Pinpoint the cell where the given text exists, returning its (X, Y) midpoint coordinate. 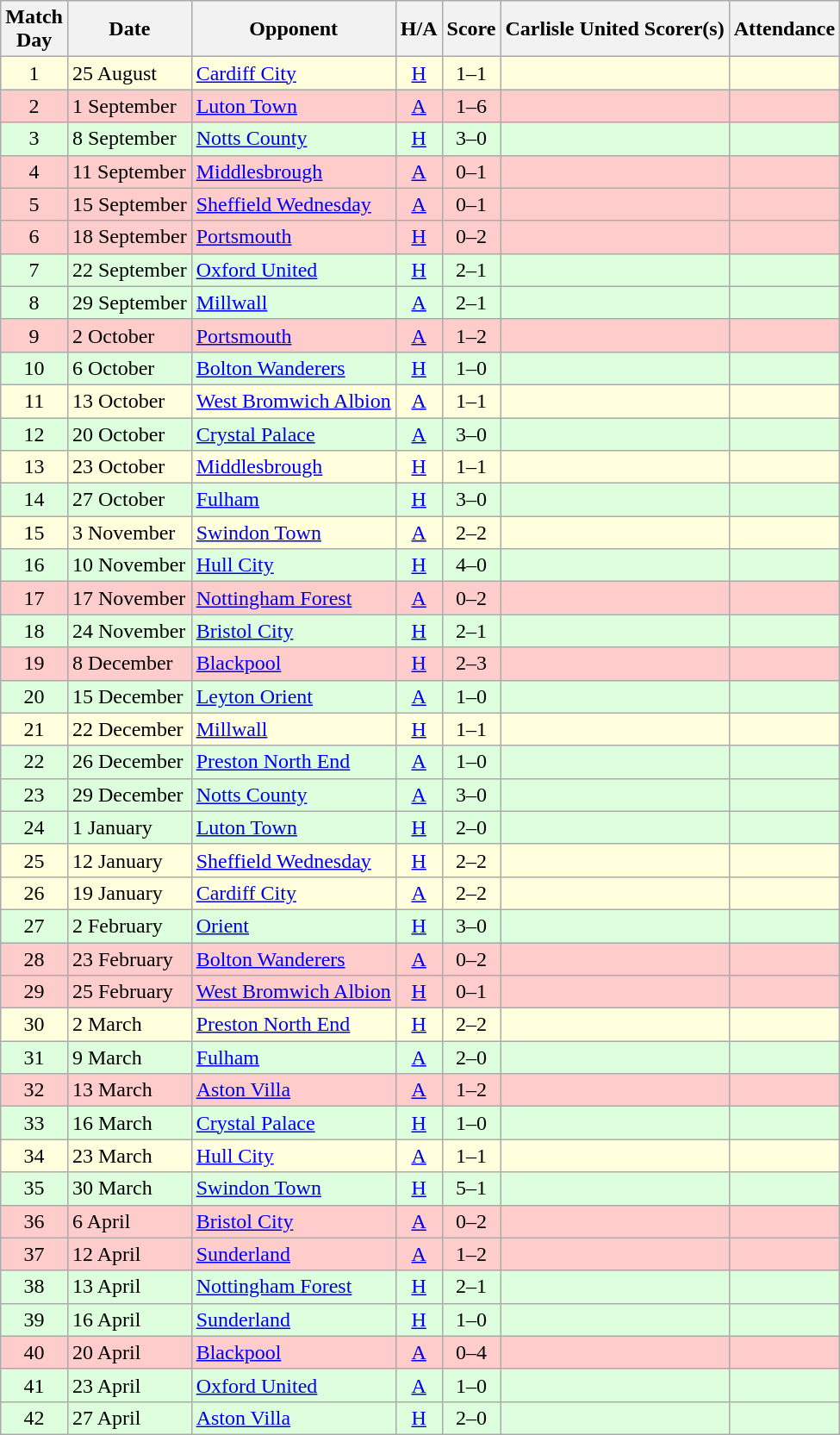
28 (34, 959)
36 (34, 1221)
3 November (129, 533)
Orient (293, 926)
6 (34, 237)
5 (34, 204)
24 (34, 827)
23 October (129, 467)
8 December (129, 664)
25 (34, 860)
Opponent (293, 29)
34 (34, 1156)
31 (34, 1058)
11 (34, 401)
6 October (129, 368)
22 December (129, 729)
Attendance (784, 29)
9 (34, 335)
Leyton Orient (293, 696)
17 November (129, 598)
16 April (129, 1320)
27 April (129, 1418)
23 April (129, 1385)
2 February (129, 926)
19 January (129, 893)
29 (34, 992)
6 April (129, 1221)
13 (34, 467)
12 January (129, 860)
24 November (129, 631)
Carlisle United Scorer(s) (615, 29)
1 (34, 73)
23 February (129, 959)
19 (34, 664)
0–4 (471, 1352)
5–1 (471, 1189)
42 (34, 1418)
8 September (129, 139)
40 (34, 1352)
29 September (129, 303)
20 (34, 696)
20 October (129, 434)
17 (34, 598)
14 (34, 500)
16 March (129, 1123)
18 September (129, 237)
15 September (129, 204)
27 October (129, 500)
9 March (129, 1058)
1 September (129, 106)
32 (34, 1090)
12 April (129, 1254)
Score (471, 29)
2 October (129, 335)
15 December (129, 696)
Match Day (34, 29)
Date (129, 29)
3 (34, 139)
23 March (129, 1156)
8 (34, 303)
23 (34, 795)
H/A (419, 29)
27 (34, 926)
2–3 (471, 664)
33 (34, 1123)
11 September (129, 172)
21 (34, 729)
1 January (129, 827)
13 April (129, 1287)
25 August (129, 73)
35 (34, 1189)
41 (34, 1385)
37 (34, 1254)
1–6 (471, 106)
2 (34, 106)
18 (34, 631)
4 (34, 172)
30 March (129, 1189)
16 (34, 565)
22 (34, 762)
26 December (129, 762)
26 (34, 893)
20 April (129, 1352)
38 (34, 1287)
7 (34, 270)
13 October (129, 401)
29 December (129, 795)
22 September (129, 270)
39 (34, 1320)
4–0 (471, 565)
25 February (129, 992)
30 (34, 1025)
10 November (129, 565)
2 March (129, 1025)
15 (34, 533)
13 March (129, 1090)
12 (34, 434)
10 (34, 368)
